Search for the cell housing the specified text and yield its [X, Y] center coordinate. 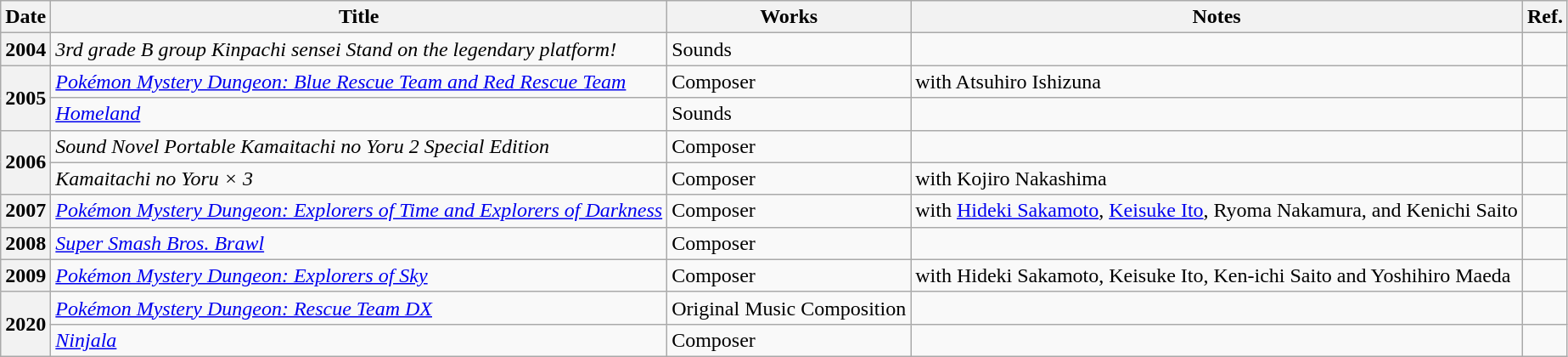
with Hideki Sakamoto, Keisuke Ito, Ken-ichi Saito and Yoshihiro Maeda [1217, 275]
Pokémon Mystery Dungeon: Blue Rescue Team and Red Rescue Team [359, 82]
2004 [25, 49]
3rd grade B group Kinpachi sensei Stand on the legendary platform! [359, 49]
2009 [25, 275]
Date [25, 17]
with Atsuhiro Ishizuna [1217, 82]
with Kojiro Nakashima [1217, 178]
2007 [25, 211]
Ref. [1545, 17]
Kamaitachi no Yoru × 3 [359, 178]
Pokémon Mystery Dungeon: Explorers of Sky [359, 275]
Pokémon Mystery Dungeon: Rescue Team DX [359, 308]
Title [359, 17]
2006 [25, 162]
2005 [25, 98]
Original Music Composition [790, 308]
Pokémon Mystery Dungeon: Explorers of Time and Explorers of Darkness [359, 211]
Works [790, 17]
2008 [25, 243]
2020 [25, 324]
Super Smash Bros. Brawl [359, 243]
Ninjala [359, 340]
Notes [1217, 17]
Sound Novel Portable Kamaitachi no Yoru 2 Special Edition [359, 146]
with Hideki Sakamoto, Keisuke Ito, Ryoma Nakamura, and Kenichi Saito [1217, 211]
Homeland [359, 114]
